Find where the given text appears and provide that cell's center as [x, y] coordinate. 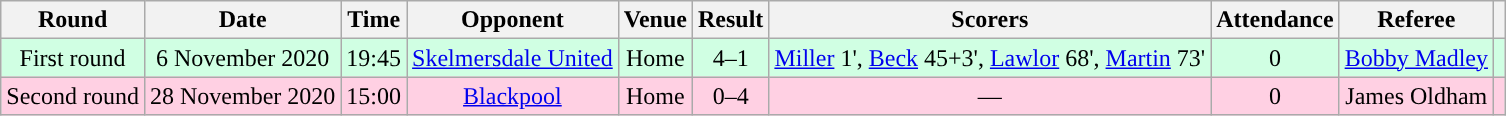
4–1 [730, 58]
Time [374, 20]
0–4 [730, 96]
19:45 [374, 58]
James Oldham [1416, 96]
Round [73, 20]
— [990, 96]
Attendance [1275, 20]
Result [730, 20]
28 November 2020 [242, 96]
Date [242, 20]
Scorers [990, 20]
Blackpool [513, 96]
Venue [655, 20]
Second round [73, 96]
First round [73, 58]
Opponent [513, 20]
Referee [1416, 20]
15:00 [374, 96]
Miller 1', Beck 45+3', Lawlor 68', Martin 73' [990, 58]
Bobby Madley [1416, 58]
Skelmersdale United [513, 58]
6 November 2020 [242, 58]
